Extract the (X, Y) coordinate from the center of the cell holding the provided text.  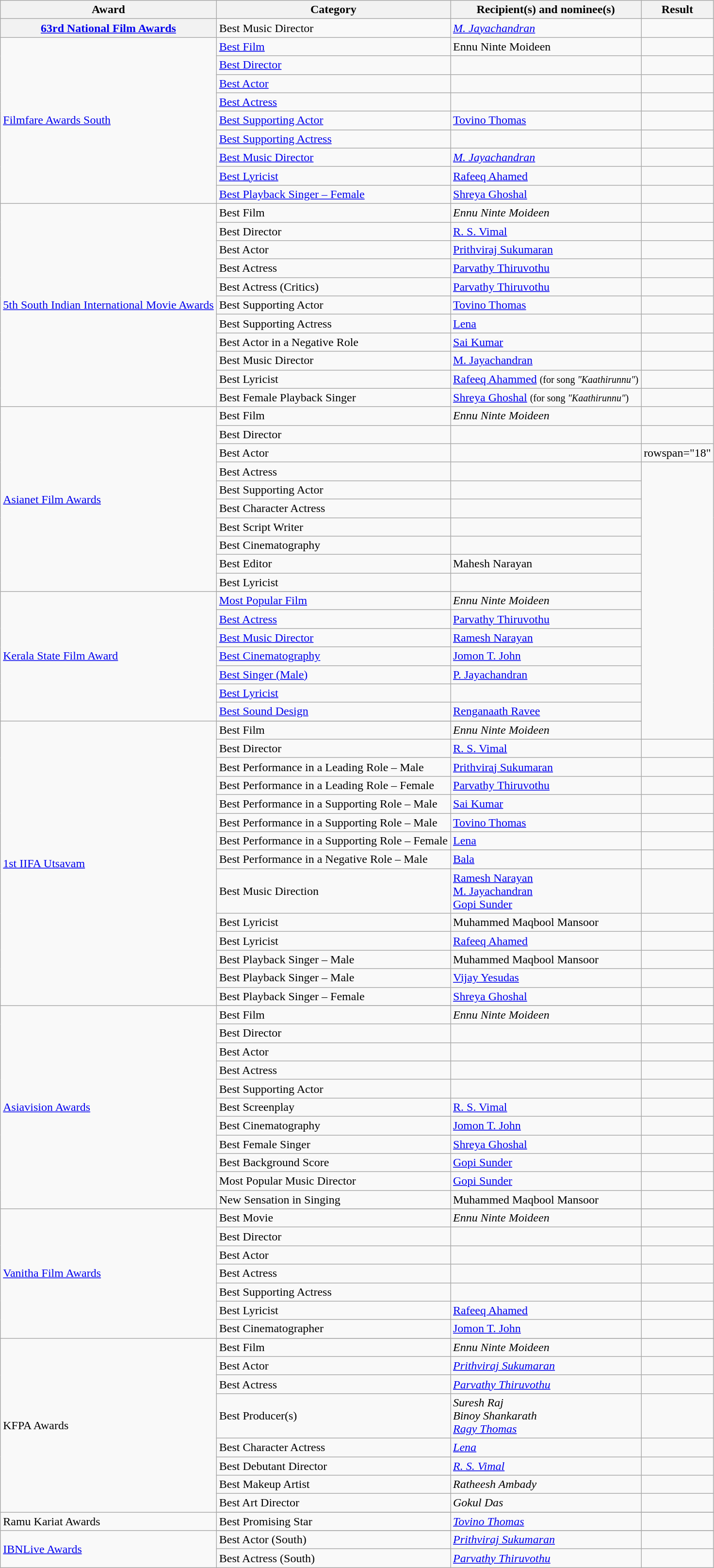
Ramesh NarayanM. JayachandranGopi Sunder (545, 891)
Shreya Ghoshal (for song "Kaathirunnu") (545, 397)
New Sensation in Singing (333, 1200)
KFPA Awards (109, 1425)
Best Screenplay (333, 1107)
Vijay Yesudas (545, 978)
Category (333, 10)
Best Actor (South) (333, 1540)
Best Makeup Artist (333, 1485)
Ratheesh Ambady (545, 1485)
Result (678, 10)
Best Female Playback Singer (333, 397)
Best Movie (333, 1218)
Best Script Writer (333, 527)
Kerala State Film Award (109, 656)
Most Popular Music Director (333, 1181)
Best Producer(s) (333, 1416)
Renganaath Ravee (545, 711)
Best Editor (333, 564)
Best Performance in a Leading Role – Female (333, 785)
1st IIFA Utsavam (109, 863)
rowspan="18" (678, 453)
Mahesh Narayan (545, 564)
Best Art Director (333, 1503)
Bala (545, 859)
IBNLive Awards (109, 1549)
Best Cinematographer (333, 1329)
Best Actor in a Negative Role (333, 342)
Vanitha Film Awards (109, 1273)
Award (109, 10)
63rd National Film Awards (109, 28)
P. Jayachandran (545, 675)
Ramesh Narayan (545, 638)
Best Performance in a Negative Role – Male (333, 859)
Most Popular Film (333, 601)
Best Debutant Director (333, 1466)
Best Female Singer (333, 1144)
Best Actress (Critics) (333, 287)
Best Sound Design (333, 711)
Best Performance in a Supporting Role – Female (333, 841)
Asiavision Awards (109, 1107)
Best Background Score (333, 1163)
Ramu Kariat Awards (109, 1521)
Rafeeq Ahammed (for song "Kaathirunnu") (545, 379)
Best Singer (Male) (333, 675)
Best Music Direction (333, 891)
Best Promising Star (333, 1521)
Best Actress (South) (333, 1558)
5th South Indian International Movie Awards (109, 305)
Best Performance in a Leading Role – Male (333, 767)
Gokul Das (545, 1503)
Asianet Film Awards (109, 499)
Filmfare Awards South (109, 120)
Recipient(s) and nominee(s) (545, 10)
Suresh RajBinoy ShankarathRagy Thomas (545, 1416)
